Identify which cell holds the provided text, then report its (X, Y) central coordinate. 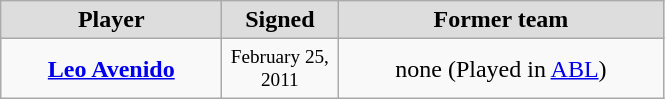
Leo Avenido (112, 69)
Former team (501, 20)
none (Played in ABL) (501, 69)
Signed (280, 20)
Player (112, 20)
February 25, 2011 (280, 69)
